Scan for the cell matching the given text and deliver its (X, Y) coordinate at center. 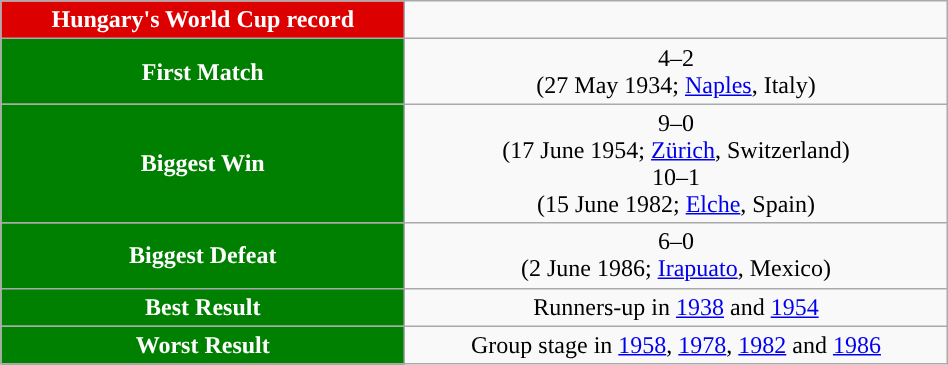
9–0 (17 June 1954; Zürich, Switzerland) 10–1 (15 June 1982; Elche, Spain) (676, 164)
4–2 (27 May 1934; Naples, Italy) (676, 72)
Group stage in 1958, 1978, 1982 and 1986 (676, 345)
Runners-up in 1938 and 1954 (676, 307)
Biggest Win (203, 164)
First Match (203, 72)
Worst Result (203, 345)
Biggest Defeat (203, 256)
Hungary's World Cup record (203, 20)
Best Result (203, 307)
6–0 (2 June 1986; Irapuato, Mexico) (676, 256)
